Locate the cell with the specified text and output its [x, y] center coordinate. 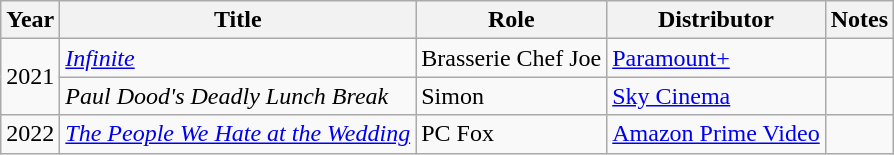
Amazon Prime Video [716, 134]
Role [512, 20]
Notes [859, 20]
The People We Hate at the Wedding [238, 134]
Title [238, 20]
Paramount+ [716, 58]
Distributor [716, 20]
Simon [512, 96]
2021 [30, 77]
PC Fox [512, 134]
Year [30, 20]
Sky Cinema [716, 96]
Brasserie Chef Joe [512, 58]
2022 [30, 134]
Paul Dood's Deadly Lunch Break [238, 96]
Infinite [238, 58]
